Pinpoint the cell where the given text exists, returning its [x, y] midpoint coordinate. 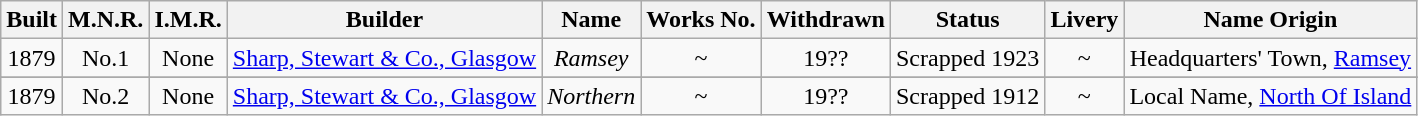
Name [592, 20]
M.N.R. [106, 20]
Status [967, 20]
Works No. [701, 20]
Name Origin [1270, 20]
I.M.R. [188, 20]
No.1 [106, 58]
Ramsey [592, 58]
Headquarters' Town, Ramsey [1270, 58]
Withdrawn [826, 20]
Scrapped 1923 [967, 58]
Scrapped 1912 [967, 96]
Local Name, North Of Island [1270, 96]
No.2 [106, 96]
Northern [592, 96]
Built [32, 20]
Livery [1084, 20]
Builder [384, 20]
